Detect which cell encompasses the target text, then output its [x, y] center coordinate. 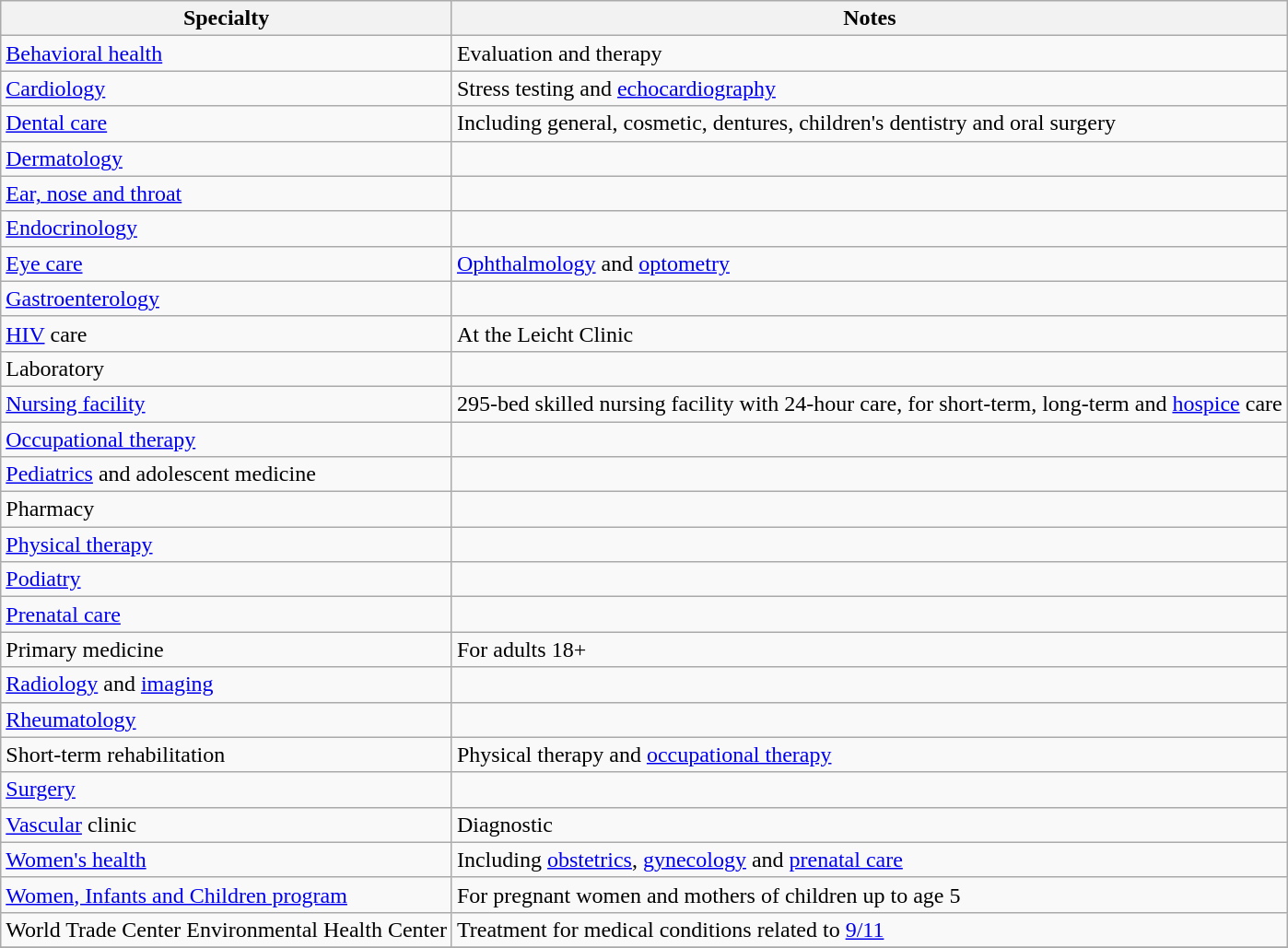
Vascular clinic [227, 825]
Gastroenterology [227, 298]
Podiatry [227, 579]
At the Leicht Clinic [870, 334]
Treatment for medical conditions related to 9/11 [870, 930]
Including general, cosmetic, dentures, children's dentistry and oral surgery [870, 123]
295-bed skilled nursing facility with 24-hour care, for short-term, long-term and hospice care [870, 404]
Pediatrics and adolescent medicine [227, 474]
Prenatal care [227, 614]
Short-term rehabilitation [227, 755]
Cardiology [227, 88]
Specialty [227, 18]
Pharmacy [227, 509]
Notes [870, 18]
Women, Infants and Children program [227, 895]
HIV care [227, 334]
Dermatology [227, 158]
Evaluation and therapy [870, 53]
Diagnostic [870, 825]
Behavioral health [227, 53]
Physical therapy and occupational therapy [870, 755]
Surgery [227, 790]
Primary medicine [227, 650]
World Trade Center Environmental Health Center [227, 930]
For pregnant women and mothers of children up to age 5 [870, 895]
Laboratory [227, 369]
Ear, nose and throat [227, 193]
Radiology and imaging [227, 685]
Occupational therapy [227, 439]
Endocrinology [227, 228]
For adults 18+ [870, 650]
Including obstetrics, gynecology and prenatal care [870, 860]
Women's health [227, 860]
Dental care [227, 123]
Rheumatology [227, 720]
Nursing facility [227, 404]
Stress testing and echocardiography [870, 88]
Eye care [227, 263]
Ophthalmology and optometry [870, 263]
Physical therapy [227, 544]
